Pinpoint the cell where the given text exists, returning its [x, y] midpoint coordinate. 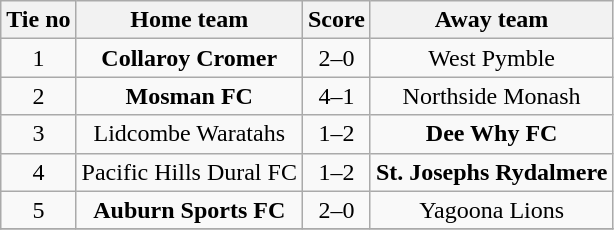
4 [38, 172]
4–1 [336, 96]
Mosman FC [189, 96]
Lidcombe Waratahs [189, 134]
Dee Why FC [491, 134]
Northside Monash [491, 96]
3 [38, 134]
Pacific Hills Dural FC [189, 172]
Score [336, 20]
Home team [189, 20]
Yagoona Lions [491, 210]
2 [38, 96]
5 [38, 210]
West Pymble [491, 58]
1 [38, 58]
Auburn Sports FC [189, 210]
Tie no [38, 20]
Away team [491, 20]
Collaroy Cromer [189, 58]
St. Josephs Rydalmere [491, 172]
